Pinpoint the cell where the given text exists, returning its (X, Y) midpoint coordinate. 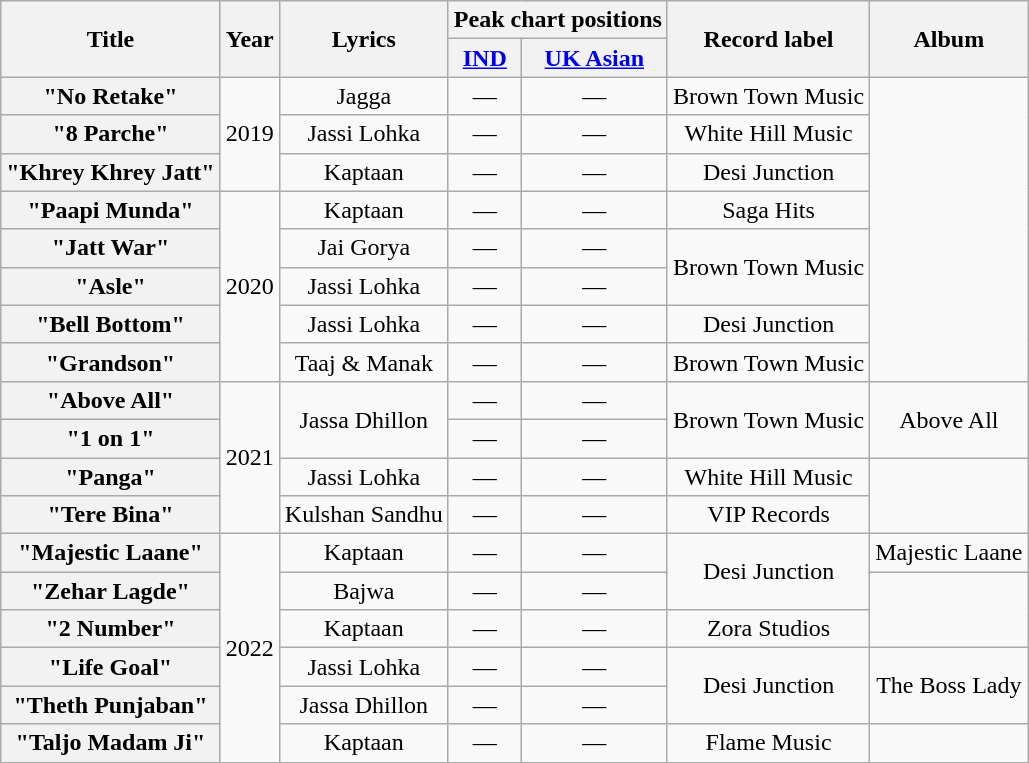
"Panga" (110, 477)
"2 Number" (110, 629)
"Khrey Khrey Jatt" (110, 172)
IND (484, 58)
Title (110, 39)
Peak chart positions (558, 20)
"Tere Bina" (110, 515)
Record label (768, 39)
Year (250, 39)
"Theth Punjaban" (110, 705)
2021 (250, 457)
"Above All" (110, 400)
The Boss Lady (949, 686)
"Jatt War" (110, 248)
"No Retake" (110, 96)
"Asle" (110, 286)
"Paapi Munda" (110, 210)
2019 (250, 134)
VIP Records (768, 515)
2020 (250, 286)
Jagga (364, 96)
UK Asian (594, 58)
"Grandson" (110, 362)
Kulshan Sandhu (364, 515)
"Life Goal" (110, 667)
Flame Music (768, 743)
2022 (250, 648)
Album (949, 39)
"Taljo Madam Ji" (110, 743)
"1 on 1" (110, 438)
Lyrics (364, 39)
"Bell Bottom" (110, 324)
Saga Hits (768, 210)
Jai Gorya (364, 248)
"Zehar Lagde" (110, 591)
Zora Studios (768, 629)
"Majestic Laane" (110, 553)
Taaj & Manak (364, 362)
Majestic Laane (949, 553)
Above All (949, 419)
"8 Parche" (110, 134)
Bajwa (364, 591)
